Pinpoint the cell where the given text exists, returning its (X, Y) midpoint coordinate. 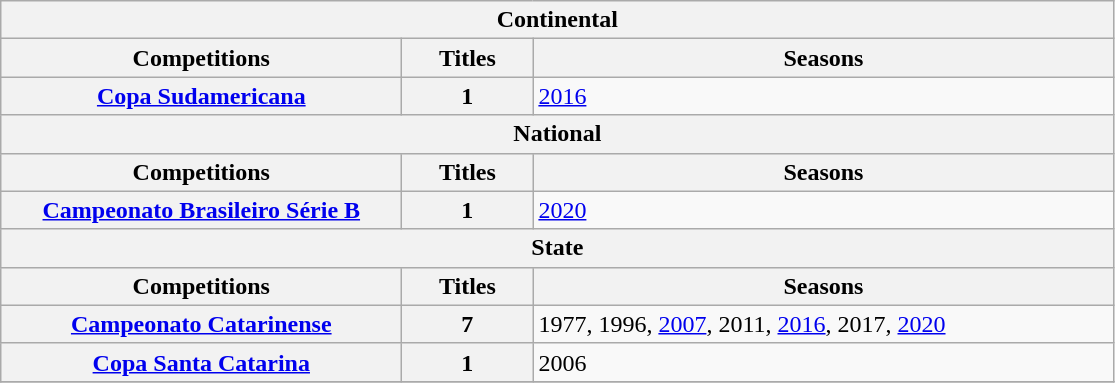
2020 (824, 210)
7 (468, 324)
1977, 1996, 2007, 2011, 2016, 2017, 2020 (824, 324)
2016 (824, 96)
Copa Sudamericana (202, 96)
2006 (824, 362)
Campeonato Brasileiro Série B (202, 210)
State (558, 248)
Campeonato Catarinense (202, 324)
National (558, 134)
Continental (558, 20)
Copa Santa Catarina (202, 362)
